Identify which cell holds the provided text, then report its (X, Y) central coordinate. 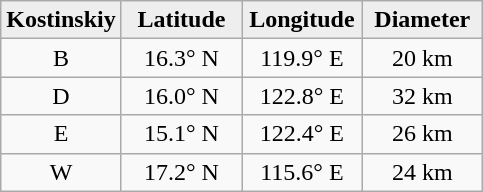
16.0° N (181, 96)
122.8° E (302, 96)
Diameter (422, 20)
122.4° E (302, 134)
Kostinskiy (61, 20)
26 km (422, 134)
16.3° N (181, 58)
E (61, 134)
32 km (422, 96)
119.9° E (302, 58)
W (61, 172)
15.1° N (181, 134)
Latitude (181, 20)
D (61, 96)
17.2° N (181, 172)
B (61, 58)
20 km (422, 58)
115.6° E (302, 172)
Longitude (302, 20)
24 km (422, 172)
